Extract the (x, y) coordinate from the center of the cell holding the provided text.  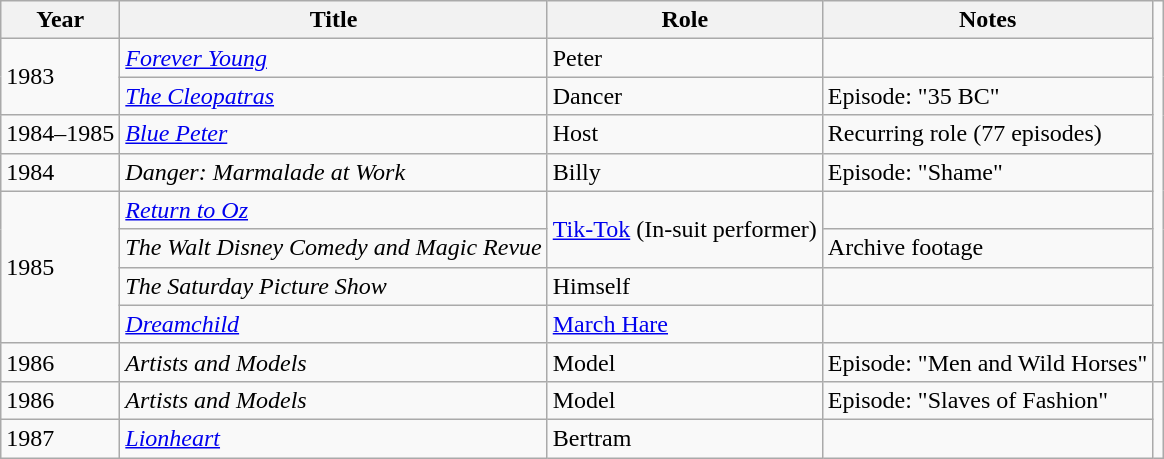
Peter (684, 58)
Episode: "Men and Wild Horses" (988, 362)
Lionheart (334, 438)
Episode: "Shame" (988, 172)
1983 (60, 77)
Billy (684, 172)
1987 (60, 438)
Notes (988, 20)
1984 (60, 172)
Episode: "Slaves of Fashion" (988, 400)
Danger: Marmalade at Work (334, 172)
Himself (684, 286)
Year (60, 20)
Blue Peter (334, 134)
March Hare (684, 324)
The Walt Disney Comedy and Magic Revue (334, 248)
Title (334, 20)
Bertram (684, 438)
Recurring role (77 episodes) (988, 134)
The Cleopatras (334, 96)
The Saturday Picture Show (334, 286)
Return to Oz (334, 210)
Episode: "35 BC" (988, 96)
Host (684, 134)
Dancer (684, 96)
Dreamchild (334, 324)
Forever Young (334, 58)
1984–1985 (60, 134)
Archive footage (988, 248)
Tik-Tok (In-suit performer) (684, 229)
1985 (60, 267)
Role (684, 20)
